Output the (X, Y) coordinate of the center of the cell containing the given text.  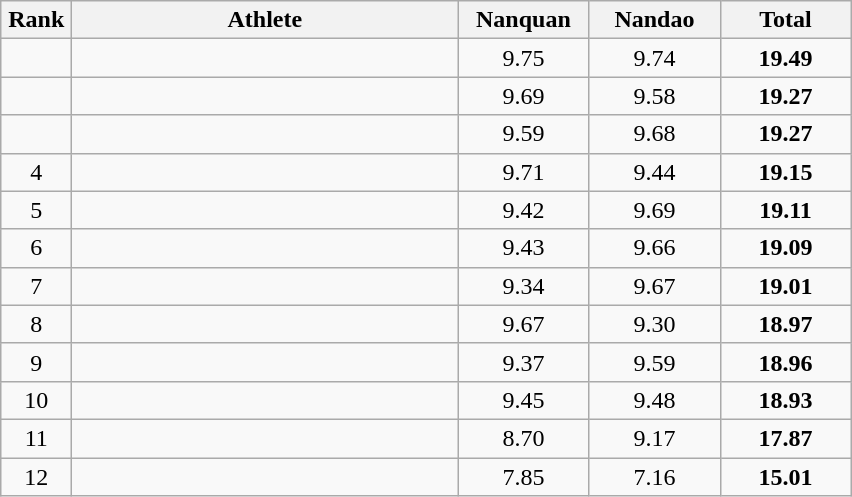
19.01 (786, 286)
9.42 (524, 210)
8 (36, 324)
19.11 (786, 210)
9.43 (524, 248)
12 (36, 477)
9.66 (654, 248)
18.97 (786, 324)
8.70 (524, 438)
18.93 (786, 400)
Athlete (265, 20)
9.58 (654, 96)
7.85 (524, 477)
17.87 (786, 438)
9.74 (654, 58)
9.48 (654, 400)
9.68 (654, 134)
11 (36, 438)
10 (36, 400)
9.44 (654, 172)
Nandao (654, 20)
15.01 (786, 477)
19.49 (786, 58)
Total (786, 20)
Rank (36, 20)
9.45 (524, 400)
4 (36, 172)
9.34 (524, 286)
9 (36, 362)
9.37 (524, 362)
9.71 (524, 172)
6 (36, 248)
7.16 (654, 477)
Nanquan (524, 20)
9.30 (654, 324)
5 (36, 210)
19.09 (786, 248)
19.15 (786, 172)
9.17 (654, 438)
7 (36, 286)
18.96 (786, 362)
9.75 (524, 58)
